Return the [x, y] coordinate for the center point of the cell that contains the specified text.  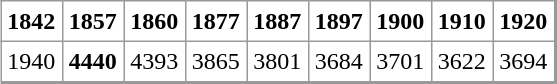
4393 [155, 62]
1860 [155, 21]
3622 [462, 62]
1920 [523, 21]
1887 [277, 21]
1897 [339, 21]
3701 [401, 62]
1857 [93, 21]
3865 [216, 62]
1877 [216, 21]
1842 [31, 21]
1900 [401, 21]
3801 [277, 62]
3694 [523, 62]
4440 [93, 62]
1940 [31, 62]
3684 [339, 62]
1910 [462, 21]
